Identify which cell holds the provided text, then report its [X, Y] central coordinate. 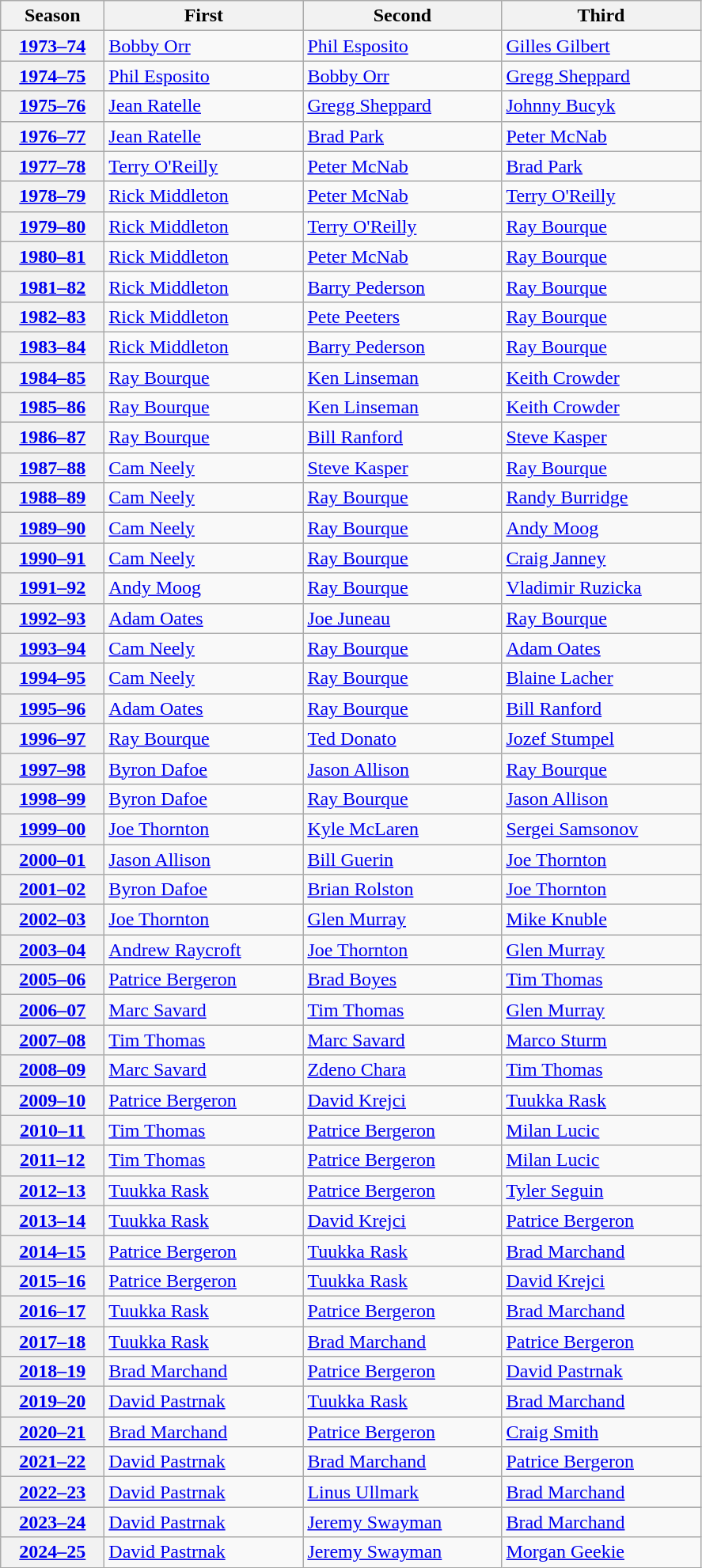
1991–92 [52, 588]
Vladimir Ruzicka [601, 588]
1979–80 [52, 226]
1974–75 [52, 76]
1985–86 [52, 408]
Gilles Gilbert [601, 46]
Bill Guerin [402, 859]
Andrew Raycroft [204, 950]
Linus Ullmark [402, 1492]
2024–25 [52, 1552]
1983–84 [52, 347]
2001–02 [52, 890]
Second [402, 16]
2020–21 [52, 1432]
2010–11 [52, 1130]
Sergei Samsonov [601, 829]
1981–82 [52, 287]
2005–06 [52, 980]
2021–22 [52, 1462]
2017–18 [52, 1342]
2023–24 [52, 1522]
Joe Juneau [402, 618]
1976–77 [52, 136]
2007–08 [52, 1040]
1989–90 [52, 528]
First [204, 16]
Jozef Stumpel [601, 738]
Mike Knuble [601, 920]
1993–94 [52, 648]
2002–03 [52, 920]
1982–83 [52, 317]
2009–10 [52, 1100]
1995–96 [52, 708]
Marco Sturm [601, 1040]
Blaine Lacher [601, 678]
2014–15 [52, 1251]
1980–81 [52, 256]
Kyle McLaren [402, 829]
Johnny Bucyk [601, 106]
1986–87 [52, 438]
1988–89 [52, 498]
Zdeno Chara [402, 1070]
Ted Donato [402, 738]
Craig Janney [601, 558]
2016–17 [52, 1311]
Brad Boyes [402, 980]
2011–12 [52, 1160]
1990–91 [52, 558]
Season [52, 16]
Craig Smith [601, 1432]
2012–13 [52, 1190]
1987–88 [52, 468]
2018–19 [52, 1372]
Pete Peeters [402, 317]
2000–01 [52, 859]
1996–97 [52, 738]
Tyler Seguin [601, 1190]
1994–95 [52, 678]
2022–23 [52, 1492]
2008–09 [52, 1070]
Brian Rolston [402, 890]
1992–93 [52, 618]
1977–78 [52, 166]
1984–85 [52, 378]
2015–16 [52, 1281]
2006–07 [52, 1010]
2013–14 [52, 1221]
Third [601, 16]
Randy Burridge [601, 498]
1973–74 [52, 46]
Morgan Geekie [601, 1552]
1978–79 [52, 196]
1998–99 [52, 799]
1997–98 [52, 769]
2019–20 [52, 1402]
2003–04 [52, 950]
1975–76 [52, 106]
1999–00 [52, 829]
